Provide the (x, y) coordinate of the cell's center where the given text is located.  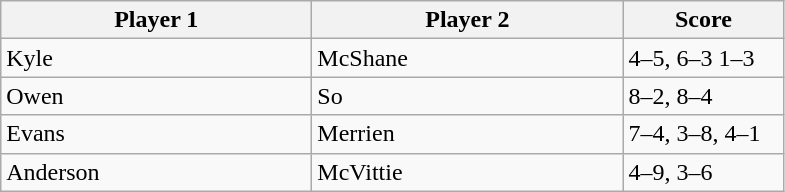
4–5, 6–3 1–3 (704, 58)
Kyle (156, 58)
McVittie (468, 172)
Anderson (156, 172)
Score (704, 20)
So (468, 96)
Player 1 (156, 20)
7–4, 3–8, 4–1 (704, 134)
Evans (156, 134)
Owen (156, 96)
4–9, 3–6 (704, 172)
Merrien (468, 134)
McShane (468, 58)
8–2, 8–4 (704, 96)
Player 2 (468, 20)
